For the text-containing cell, return its midpoint in (x, y) coordinate format. 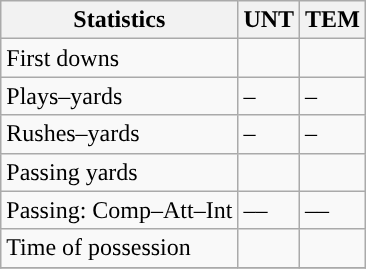
Time of possession (120, 248)
Rushes–yards (120, 134)
Passing: Comp–Att–Int (120, 210)
TEM (333, 20)
Passing yards (120, 172)
First downs (120, 58)
Plays–yards (120, 96)
Statistics (120, 20)
UNT (269, 20)
